Find where the given text appears and provide that cell's center as (X, Y) coordinate. 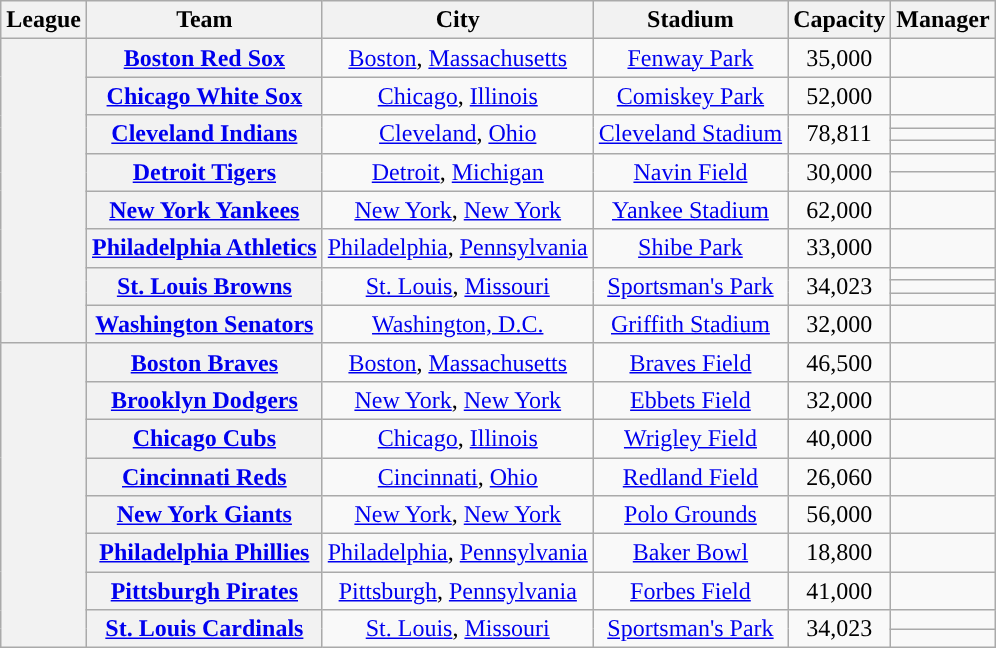
Cincinnati Reds (204, 477)
Yankee Stadium (690, 210)
Pittsburgh Pirates (204, 591)
Manager (943, 20)
52,000 (840, 96)
33,000 (840, 248)
35,000 (840, 58)
Cleveland Indians (204, 134)
40,000 (840, 438)
Ebbets Field (690, 400)
Washington, D.C. (458, 324)
Team (204, 20)
Washington Senators (204, 324)
18,800 (840, 553)
Griffith Stadium (690, 324)
Cleveland Stadium (690, 134)
Boston Braves (204, 362)
Boston Red Sox (204, 58)
St. Louis Cardinals (204, 629)
Wrigley Field (690, 438)
Braves Field (690, 362)
New York Yankees (204, 210)
Cleveland, Ohio (458, 134)
Detroit, Michigan (458, 172)
League (44, 20)
Philadelphia Phillies (204, 553)
Navin Field (690, 172)
City (458, 20)
41,000 (840, 591)
Polo Grounds (690, 515)
62,000 (840, 210)
Detroit Tigers (204, 172)
Fenway Park (690, 58)
Chicago Cubs (204, 438)
New York Giants (204, 515)
56,000 (840, 515)
St. Louis Browns (204, 286)
Brooklyn Dodgers (204, 400)
Chicago White Sox (204, 96)
Baker Bowl (690, 553)
Shibe Park (690, 248)
Philadelphia Athletics (204, 248)
Capacity (840, 20)
26,060 (840, 477)
Forbes Field (690, 591)
30,000 (840, 172)
Cincinnati, Ohio (458, 477)
Pittsburgh, Pennsylvania (458, 591)
78,811 (840, 134)
Stadium (690, 20)
46,500 (840, 362)
Redland Field (690, 477)
Comiskey Park (690, 96)
